From the cell containing the given text, extract its center point as [x, y] coordinate. 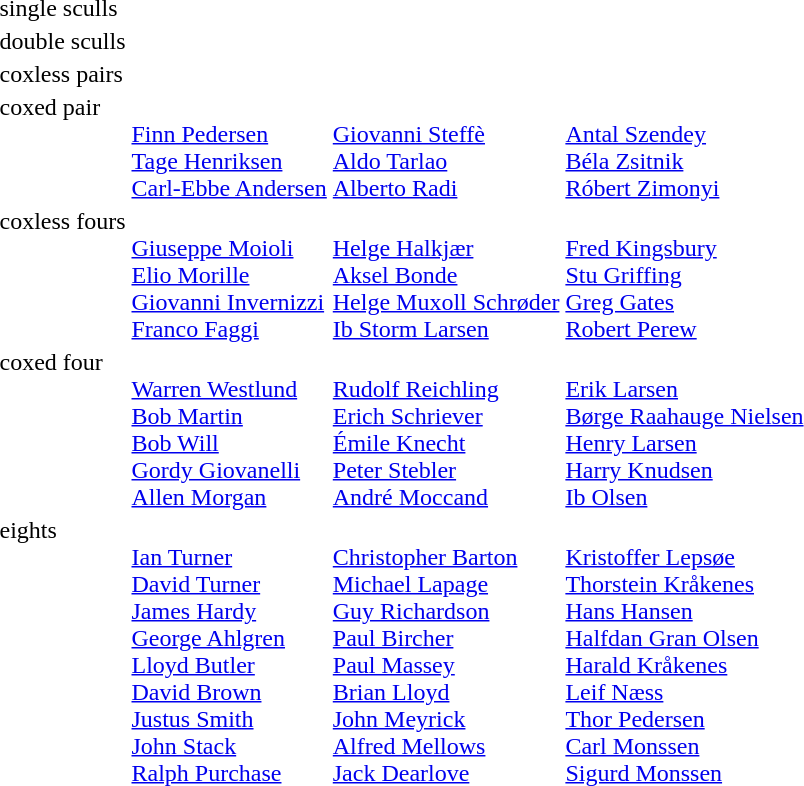
Warren WestlundBob MartinBob WillGordy GiovanelliAllen Morgan [229, 430]
Finn PedersenTage HenriksenCarl-Ebbe Andersen [229, 148]
Giuseppe MoioliElio MorilleGiovanni InvernizziFranco Faggi [229, 275]
Helge HalkjærAksel BondeHelge Muxoll SchrøderIb Storm Larsen [446, 275]
Giovanni SteffèAldo TarlaoAlberto Radi [446, 148]
Rudolf ReichlingErich SchrieverÉmile KnechtPeter SteblerAndré Moccand [446, 430]
